Return the (x, y) coordinate for the center point of the cell that contains the specified text.  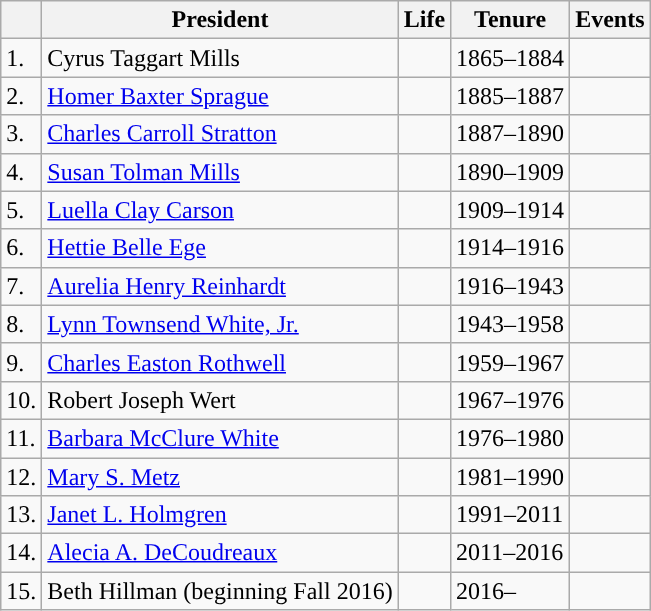
9. (22, 362)
Homer Baxter Sprague (220, 96)
1865–1884 (510, 58)
15. (22, 591)
President (220, 20)
12. (22, 477)
1887–1890 (510, 134)
Charles Easton Rothwell (220, 362)
1885–1887 (510, 96)
1. (22, 58)
1959–1967 (510, 362)
Hettie Belle Ege (220, 248)
Tenure (510, 20)
Life (424, 20)
8. (22, 324)
Janet L. Holmgren (220, 515)
Lynn Townsend White, Jr. (220, 324)
Alecia A. DeCoudreaux (220, 553)
7. (22, 286)
5. (22, 210)
1991–2011 (510, 515)
Mary S. Metz (220, 477)
Charles Carroll Stratton (220, 134)
1890–1909 (510, 172)
10. (22, 400)
1943–1958 (510, 324)
1914–1916 (510, 248)
Cyrus Taggart Mills (220, 58)
11. (22, 438)
Susan Tolman Mills (220, 172)
14. (22, 553)
2016– (510, 591)
1909–1914 (510, 210)
4. (22, 172)
13. (22, 515)
2011–2016 (510, 553)
2. (22, 96)
Luella Clay Carson (220, 210)
6. (22, 248)
1967–1976 (510, 400)
Aurelia Henry Reinhardt (220, 286)
Robert Joseph Wert (220, 400)
1976–1980 (510, 438)
1916–1943 (510, 286)
1981–1990 (510, 477)
Beth Hillman (beginning Fall 2016) (220, 591)
Events (610, 20)
3. (22, 134)
Barbara McClure White (220, 438)
